Find where the given text appears and provide that cell's center as (x, y) coordinate. 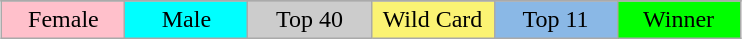
Top 40 (310, 20)
Male (186, 20)
Winner (678, 20)
Top 11 (556, 20)
Wild Card (432, 20)
Female (64, 20)
